Find where the given text appears and provide that cell's center as [x, y] coordinate. 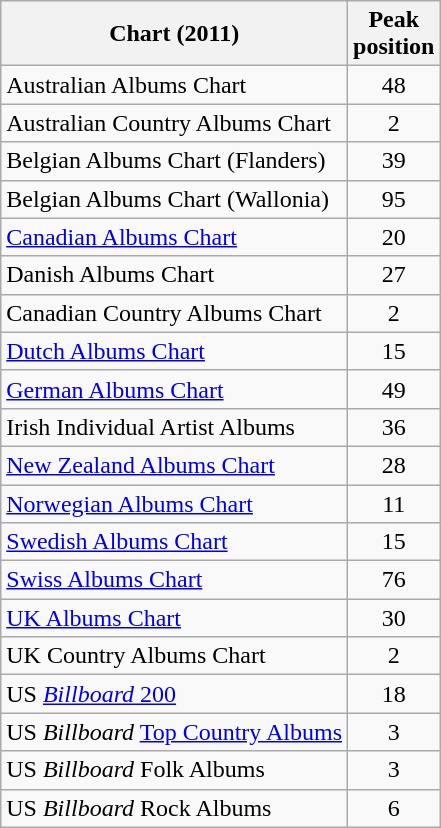
Australian Albums Chart [174, 85]
US Billboard Folk Albums [174, 770]
Swedish Albums Chart [174, 542]
36 [394, 427]
Belgian Albums Chart (Wallonia) [174, 199]
Chart (2011) [174, 34]
Irish Individual Artist Albums [174, 427]
Peakposition [394, 34]
US Billboard 200 [174, 694]
28 [394, 465]
6 [394, 808]
Canadian Albums Chart [174, 237]
Belgian Albums Chart (Flanders) [174, 161]
18 [394, 694]
49 [394, 389]
30 [394, 618]
Canadian Country Albums Chart [174, 313]
76 [394, 580]
Norwegian Albums Chart [174, 503]
German Albums Chart [174, 389]
US Billboard Top Country Albums [174, 732]
New Zealand Albums Chart [174, 465]
11 [394, 503]
Swiss Albums Chart [174, 580]
27 [394, 275]
20 [394, 237]
39 [394, 161]
UK Country Albums Chart [174, 656]
95 [394, 199]
Australian Country Albums Chart [174, 123]
UK Albums Chart [174, 618]
Danish Albums Chart [174, 275]
Dutch Albums Chart [174, 351]
48 [394, 85]
US Billboard Rock Albums [174, 808]
